Capture the cell that displays the provided text and extract its [x, y] central coordinate. 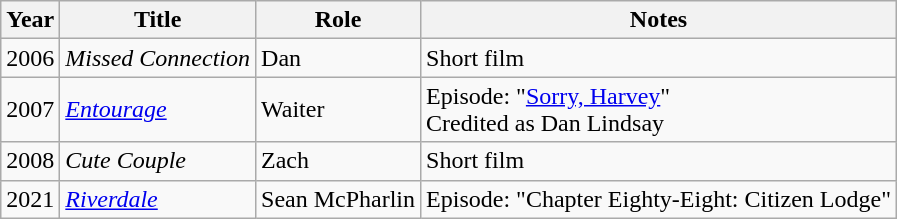
Missed Connection [158, 58]
Title [158, 20]
Year [30, 20]
Episode: "Sorry, Harvey"Credited as Dan Lindsay [659, 110]
2021 [30, 199]
Cute Couple [158, 161]
Riverdale [158, 199]
Notes [659, 20]
Role [338, 20]
2008 [30, 161]
Episode: "Chapter Eighty-Eight: Citizen Lodge" [659, 199]
2007 [30, 110]
Waiter [338, 110]
Sean McPharlin [338, 199]
Entourage [158, 110]
2006 [30, 58]
Zach [338, 161]
Dan [338, 58]
